Scan for the cell matching the given text and deliver its [X, Y] coordinate at center. 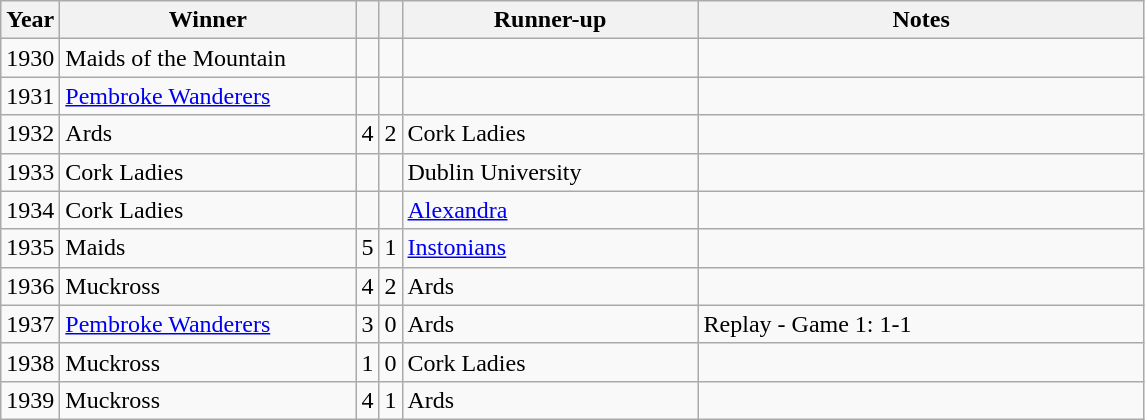
1931 [30, 96]
1934 [30, 210]
3 [368, 324]
1937 [30, 324]
Notes [921, 20]
1933 [30, 172]
1935 [30, 248]
5 [368, 248]
1932 [30, 134]
Alexandra [550, 210]
Year [30, 20]
Dublin University [550, 172]
1938 [30, 362]
Maids [208, 248]
Maids of the Mountain [208, 58]
1939 [30, 400]
1930 [30, 58]
Replay - Game 1: 1-1 [921, 324]
Runner-up [550, 20]
1936 [30, 286]
Winner [208, 20]
Instonians [550, 248]
